Capture the cell that displays the provided text and extract its [x, y] central coordinate. 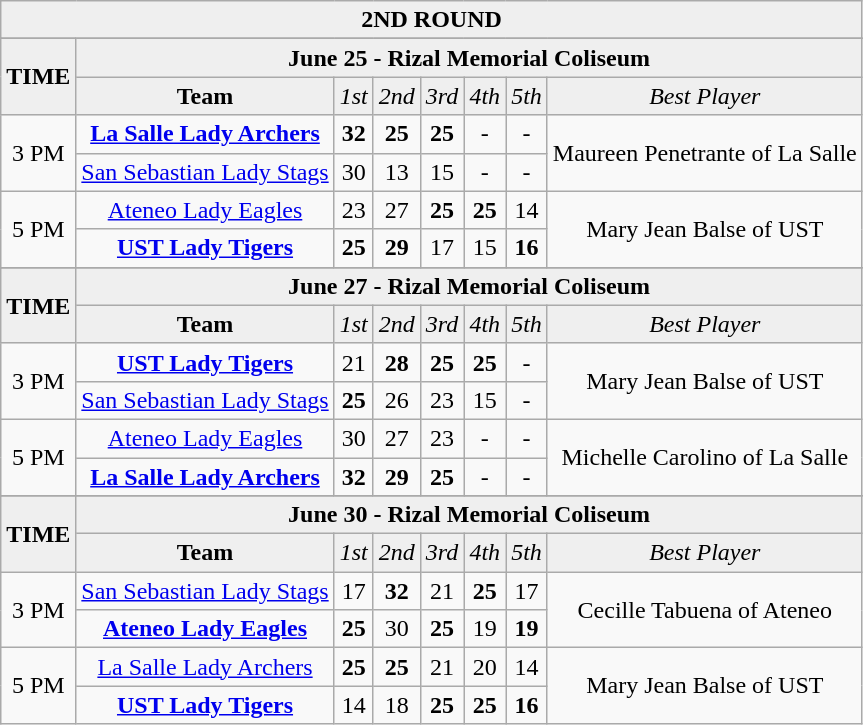
June 27 - Rizal Memorial Coliseum [469, 286]
Cecille Tabuena of Ateneo [704, 610]
Maureen Penetrante of La Salle [704, 153]
June 25 - Rizal Memorial Coliseum [469, 58]
Michelle Carolino of La Salle [704, 457]
18 [396, 705]
28 [396, 362]
13 [396, 172]
2ND ROUND [432, 20]
20 [485, 667]
June 30 - Rizal Memorial Coliseum [469, 515]
26 [396, 400]
